Scan for the cell matching the given text and deliver its [x, y] coordinate at center. 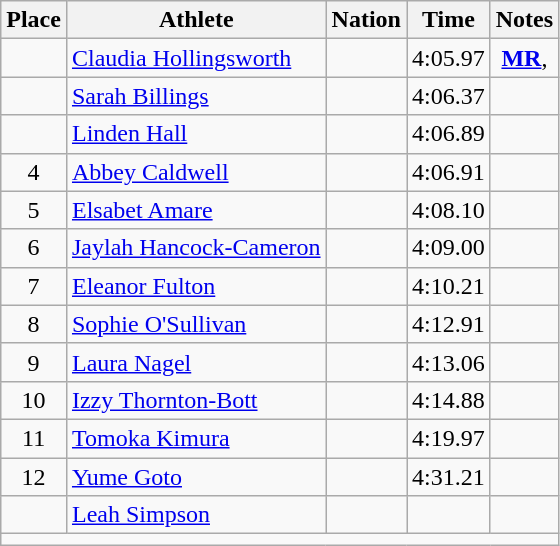
Sarah Billings [196, 96]
4:13.06 [448, 362]
9 [34, 362]
Izzy Thornton-Bott [196, 400]
4:08.10 [448, 210]
8 [34, 324]
Time [448, 20]
Leah Simpson [196, 515]
4:05.97 [448, 58]
Nation [366, 20]
4:31.21 [448, 477]
4:06.37 [448, 96]
4:06.91 [448, 172]
4:19.97 [448, 438]
4:12.91 [448, 324]
4:06.89 [448, 134]
Eleanor Fulton [196, 286]
Jaylah Hancock-Cameron [196, 248]
Yume Goto [196, 477]
10 [34, 400]
4:10.21 [448, 286]
Linden Hall [196, 134]
12 [34, 477]
Elsabet Amare [196, 210]
6 [34, 248]
4:09.00 [448, 248]
Abbey Caldwell [196, 172]
Claudia Hollingsworth [196, 58]
Notes [524, 20]
4:14.88 [448, 400]
4 [34, 172]
Laura Nagel [196, 362]
Athlete [196, 20]
5 [34, 210]
Tomoka Kimura [196, 438]
Sophie O'Sullivan [196, 324]
MR, [524, 58]
Place [34, 20]
7 [34, 286]
11 [34, 438]
